Return the [X, Y] coordinate for the center point of the cell that contains the specified text.  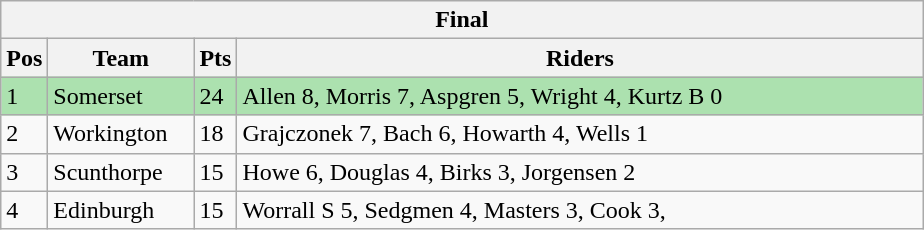
Somerset [121, 96]
Riders [580, 58]
Team [121, 58]
Scunthorpe [121, 172]
Workington [121, 134]
Final [462, 20]
Allen 8, Morris 7, Aspgren 5, Wright 4, Kurtz B 0 [580, 96]
Edinburgh [121, 210]
Pos [24, 58]
Howe 6, Douglas 4, Birks 3, Jorgensen 2 [580, 172]
4 [24, 210]
18 [216, 134]
Grajczonek 7, Bach 6, Howarth 4, Wells 1 [580, 134]
1 [24, 96]
3 [24, 172]
2 [24, 134]
Pts [216, 58]
24 [216, 96]
Worrall S 5, Sedgmen 4, Masters 3, Cook 3, [580, 210]
